Capture the cell that displays the provided text and extract its (X, Y) central coordinate. 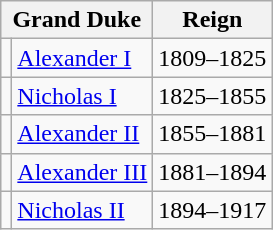
1881–1894 (212, 172)
1809–1825 (212, 58)
Reign (212, 20)
Alexander I (82, 58)
Nicholas II (82, 210)
Nicholas I (82, 96)
1894–1917 (212, 210)
1855–1881 (212, 134)
Alexander II (82, 134)
Grand Duke (77, 20)
1825–1855 (212, 96)
Alexander III (82, 172)
